Search for the cell housing the specified text and yield its [X, Y] center coordinate. 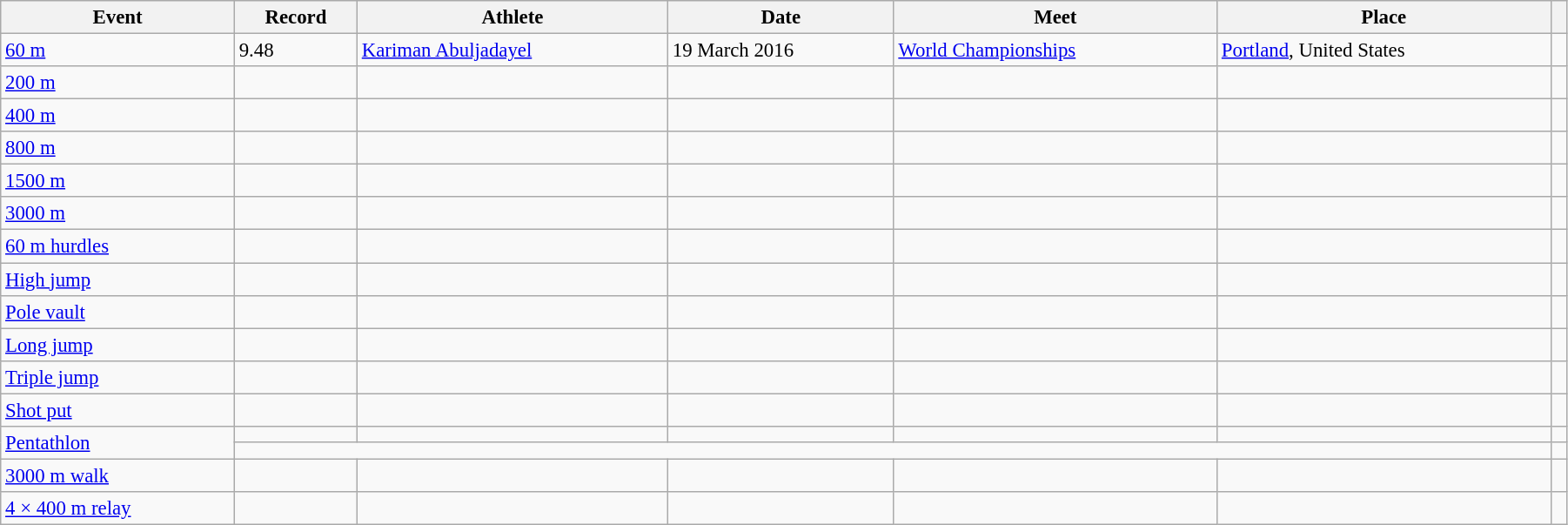
Event [118, 17]
Athlete [512, 17]
Pentathlon [118, 443]
800 m [118, 148]
Shot put [118, 410]
Portland, United States [1384, 50]
Date [781, 17]
Place [1384, 17]
World Championships [1055, 50]
60 m hurdles [118, 246]
Meet [1055, 17]
Triple jump [118, 377]
9.48 [296, 50]
High jump [118, 279]
Pole vault [118, 312]
400 m [118, 116]
60 m [118, 50]
4 × 400 m relay [118, 508]
200 m [118, 83]
3000 m [118, 213]
3000 m walk [118, 475]
Record [296, 17]
Long jump [118, 345]
Kariman Abuljadayel [512, 50]
19 March 2016 [781, 50]
1500 m [118, 181]
